Provide the [x, y] coordinate of the cell's center where the given text is located.  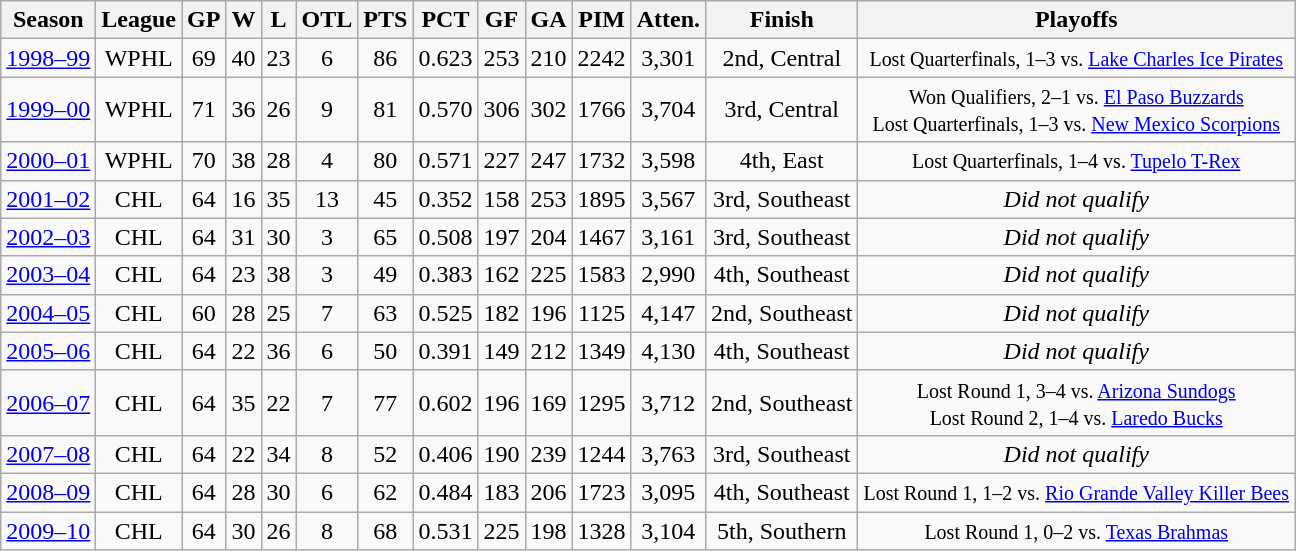
1295 [602, 402]
2004–05 [48, 313]
1244 [602, 454]
OTL [327, 20]
3,598 [668, 161]
149 [502, 351]
0.383 [446, 275]
210 [548, 58]
183 [502, 492]
2,990 [668, 275]
0.531 [446, 531]
81 [386, 110]
3,095 [668, 492]
Lost Round 1, 3–4 vs. Arizona SundogsLost Round 2, 1–4 vs. Laredo Bucks [1076, 402]
0.484 [446, 492]
247 [548, 161]
80 [386, 161]
4,130 [668, 351]
71 [204, 110]
1349 [602, 351]
Season [48, 20]
206 [548, 492]
0.571 [446, 161]
9 [327, 110]
198 [548, 531]
Finish [782, 20]
Playoffs [1076, 20]
68 [386, 531]
1732 [602, 161]
2nd, Central [782, 58]
0.570 [446, 110]
3,712 [668, 402]
0.508 [446, 237]
2000–01 [48, 161]
45 [386, 199]
34 [278, 454]
49 [386, 275]
0.525 [446, 313]
4th, East [782, 161]
4 [327, 161]
Atten. [668, 20]
3rd, Central [782, 110]
182 [502, 313]
16 [244, 199]
1895 [602, 199]
25 [278, 313]
77 [386, 402]
PIM [602, 20]
Won Qualifiers, 2–1 vs. El Paso BuzzardsLost Quarterfinals, 1–3 vs. New Mexico Scorpions [1076, 110]
4,147 [668, 313]
302 [548, 110]
2006–07 [48, 402]
162 [502, 275]
227 [502, 161]
2242 [602, 58]
PTS [386, 20]
31 [244, 237]
1998–99 [48, 58]
69 [204, 58]
Lost Quarterfinals, 1–3 vs. Lake Charles Ice Pirates [1076, 58]
62 [386, 492]
86 [386, 58]
2009–10 [48, 531]
3,704 [668, 110]
GP [204, 20]
40 [244, 58]
Lost Round 1, 1–2 vs. Rio Grande Valley Killer Bees [1076, 492]
Lost Round 1, 0–2 vs. Texas Brahmas [1076, 531]
0.623 [446, 58]
5th, Southern [782, 531]
70 [204, 161]
2008–09 [48, 492]
197 [502, 237]
0.352 [446, 199]
W [244, 20]
0.391 [446, 351]
0.406 [446, 454]
13 [327, 199]
1467 [602, 237]
169 [548, 402]
1583 [602, 275]
50 [386, 351]
1125 [602, 313]
3,104 [668, 531]
1999–00 [48, 110]
3,161 [668, 237]
65 [386, 237]
League [139, 20]
1723 [602, 492]
2001–02 [48, 199]
2003–04 [48, 275]
Lost Quarterfinals, 1–4 vs. Tupelo T-Rex [1076, 161]
0.602 [446, 402]
52 [386, 454]
306 [502, 110]
GA [548, 20]
3,763 [668, 454]
GF [502, 20]
190 [502, 454]
63 [386, 313]
3,301 [668, 58]
204 [548, 237]
2007–08 [48, 454]
158 [502, 199]
1766 [602, 110]
1328 [602, 531]
2005–06 [48, 351]
239 [548, 454]
PCT [446, 20]
3,567 [668, 199]
2002–03 [48, 237]
212 [548, 351]
60 [204, 313]
L [278, 20]
